Capture the cell that displays the provided text and extract its [x, y] central coordinate. 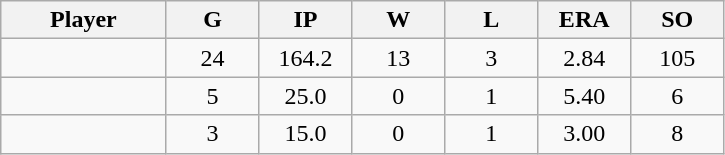
8 [678, 134]
24 [212, 58]
164.2 [306, 58]
2.84 [584, 58]
13 [398, 58]
105 [678, 58]
ERA [584, 20]
W [398, 20]
5 [212, 96]
L [492, 20]
3.00 [584, 134]
IP [306, 20]
25.0 [306, 96]
6 [678, 96]
5.40 [584, 96]
15.0 [306, 134]
Player [84, 20]
G [212, 20]
SO [678, 20]
